From the cell containing the given text, extract its center point as [x, y] coordinate. 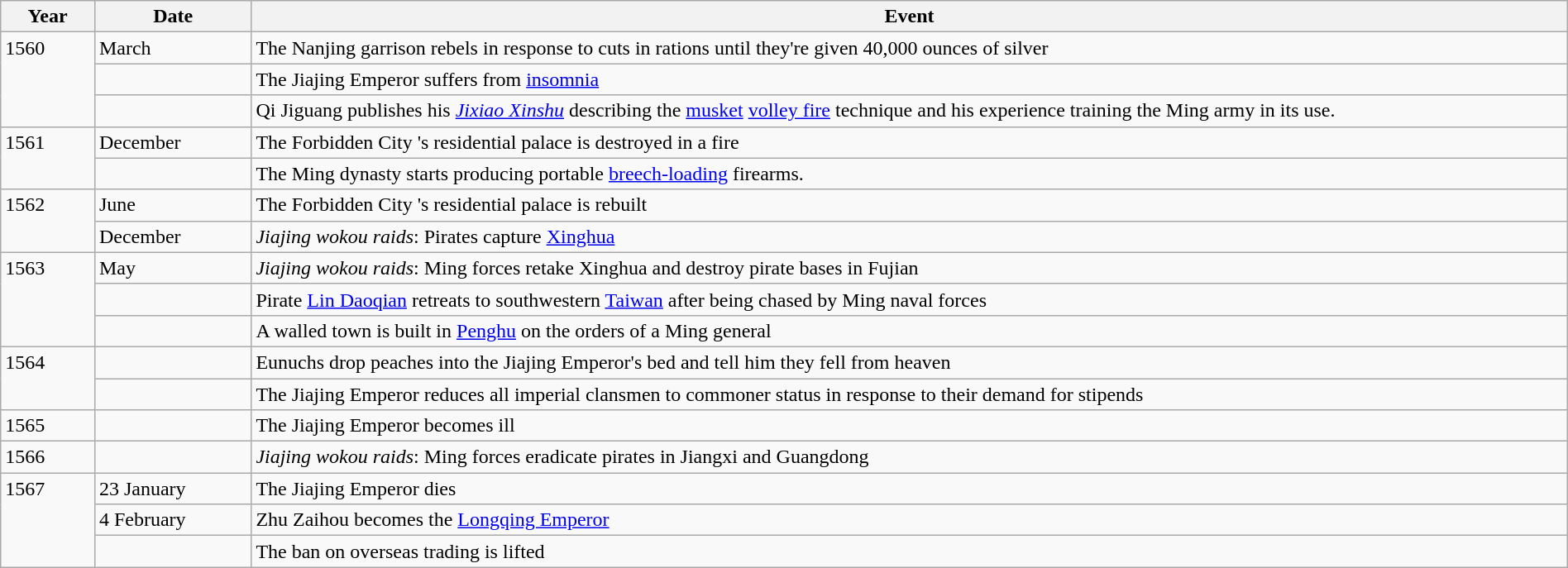
The Jiajing Emperor reduces all imperial clansmen to commoner status in response to their demand for stipends [910, 394]
23 January [172, 489]
1566 [48, 457]
The Jiajing Emperor suffers from insomnia [910, 79]
1561 [48, 158]
4 February [172, 520]
May [172, 268]
A walled town is built in Penghu on the orders of a Ming general [910, 331]
Pirate Lin Daoqian retreats to southwestern Taiwan after being chased by Ming naval forces [910, 299]
Zhu Zaihou becomes the Longqing Emperor [910, 520]
The Forbidden City 's residential palace is rebuilt [910, 205]
Year [48, 17]
The Jiajing Emperor becomes ill [910, 426]
June [172, 205]
The ban on overseas trading is lifted [910, 551]
1563 [48, 299]
1562 [48, 221]
1567 [48, 520]
The Jiajing Emperor dies [910, 489]
The Forbidden City 's residential palace is destroyed in a fire [910, 142]
Qi Jiguang publishes his Jixiao Xinshu describing the musket volley fire technique and his experience training the Ming army in its use. [910, 111]
March [172, 48]
Event [910, 17]
1560 [48, 79]
The Ming dynasty starts producing portable breech-loading firearms. [910, 174]
Jiajing wokou raids: Ming forces eradicate pirates in Jiangxi and Guangdong [910, 457]
Eunuchs drop peaches into the Jiajing Emperor's bed and tell him they fell from heaven [910, 362]
Jiajing wokou raids: Ming forces retake Xinghua and destroy pirate bases in Fujian [910, 268]
Date [172, 17]
1565 [48, 426]
Jiajing wokou raids: Pirates capture Xinghua [910, 236]
1564 [48, 378]
The Nanjing garrison rebels in response to cuts in rations until they're given 40,000 ounces of silver [910, 48]
